Determine the [x, y] coordinate at the center of the cell enclosing the given text.  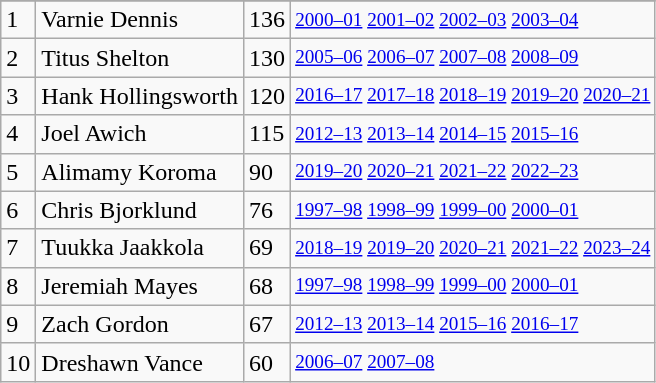
2019–20 2020–21 2021–22 2022–23 [473, 172]
115 [268, 134]
130 [268, 58]
68 [268, 286]
Hank Hollingsworth [140, 96]
60 [268, 362]
2016–17 2017–18 2018–19 2019–20 2020–21 [473, 96]
2018–19 2019–20 2020–21 2021–22 2023–24 [473, 248]
3 [18, 96]
Tuukka Jaakkola [140, 248]
67 [268, 324]
7 [18, 248]
Varnie Dennis [140, 20]
76 [268, 210]
2000–01 2001–02 2002–03 2003–04 [473, 20]
Alimamy Koroma [140, 172]
5 [18, 172]
Titus Shelton [140, 58]
Joel Awich [140, 134]
90 [268, 172]
4 [18, 134]
120 [268, 96]
6 [18, 210]
2012–13 2013–14 2015–16 2016–17 [473, 324]
8 [18, 286]
10 [18, 362]
2005–06 2006–07 2007–08 2008–09 [473, 58]
1 [18, 20]
2012–13 2013–14 2014–15 2015–16 [473, 134]
Jeremiah Mayes [140, 286]
136 [268, 20]
2 [18, 58]
9 [18, 324]
Chris Bjorklund [140, 210]
Dreshawn Vance [140, 362]
Zach Gordon [140, 324]
69 [268, 248]
2006–07 2007–08 [473, 362]
